Return the (x, y) coordinate for the center point of the cell that contains the specified text.  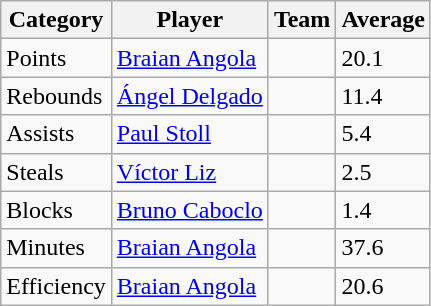
5.4 (384, 134)
Minutes (56, 248)
Bruno Caboclo (190, 210)
Points (56, 58)
Player (190, 20)
37.6 (384, 248)
Paul Stoll (190, 134)
Rebounds (56, 96)
Víctor Liz (190, 172)
Blocks (56, 210)
Ángel Delgado (190, 96)
1.4 (384, 210)
20.6 (384, 286)
Steals (56, 172)
20.1 (384, 58)
Category (56, 20)
Team (302, 20)
11.4 (384, 96)
Average (384, 20)
Efficiency (56, 286)
Assists (56, 134)
2.5 (384, 172)
